Identify which cell holds the provided text, then report its [x, y] central coordinate. 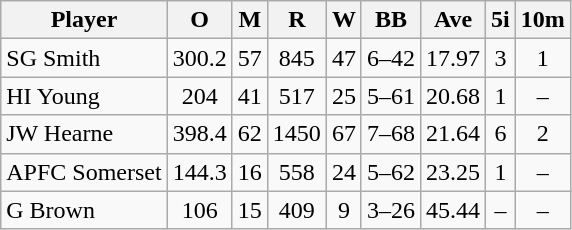
106 [200, 210]
5i [501, 20]
62 [250, 134]
57 [250, 58]
7–68 [390, 134]
398.4 [200, 134]
24 [344, 172]
SG Smith [84, 58]
41 [250, 96]
M [250, 20]
16 [250, 172]
O [200, 20]
3 [501, 58]
47 [344, 58]
W [344, 20]
6–42 [390, 58]
409 [296, 210]
558 [296, 172]
17.97 [452, 58]
15 [250, 210]
21.64 [452, 134]
45.44 [452, 210]
517 [296, 96]
APFC Somerset [84, 172]
R [296, 20]
JW Hearne [84, 134]
9 [344, 210]
G Brown [84, 210]
25 [344, 96]
3–26 [390, 210]
2 [542, 134]
845 [296, 58]
20.68 [452, 96]
6 [501, 134]
23.25 [452, 172]
204 [200, 96]
67 [344, 134]
5–62 [390, 172]
Player [84, 20]
300.2 [200, 58]
1450 [296, 134]
10m [542, 20]
5–61 [390, 96]
HI Young [84, 96]
BB [390, 20]
Ave [452, 20]
144.3 [200, 172]
